Detect which cell encompasses the target text, then output its (x, y) center coordinate. 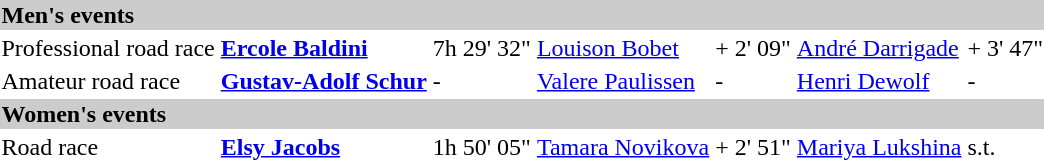
Professional road race (108, 48)
Ercole Baldini (324, 48)
Louison Bobet (622, 48)
Amateur road race (108, 81)
Valere Paulissen (622, 81)
André Darrigade (879, 48)
7h 29' 32" (482, 48)
+ 2' 09" (754, 48)
Henri Dewolf (879, 81)
Gustav-Adolf Schur (324, 81)
